Determine the [x, y] coordinate at the center of the cell enclosing the given text.  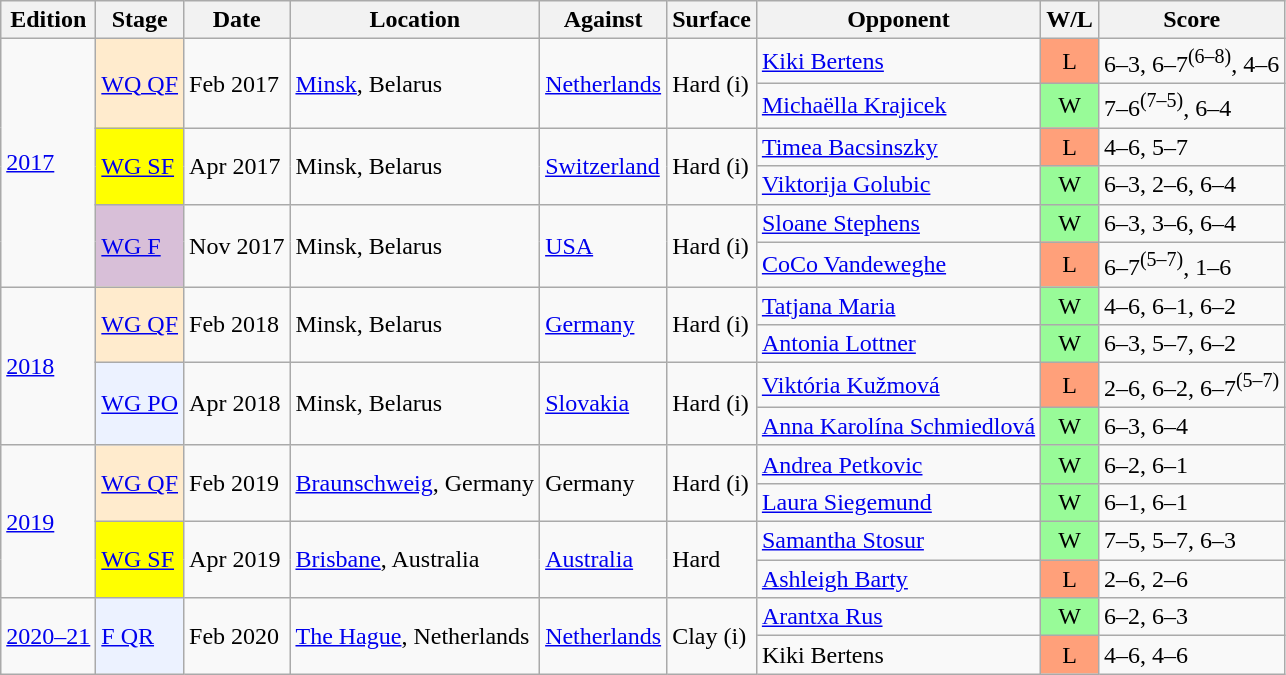
W/L [1070, 20]
Feb 2018 [237, 325]
Anna Karolína Schmiedlová [898, 426]
WQ QF [140, 84]
Nov 2017 [237, 246]
Location [415, 20]
Date [237, 20]
6–2, 6–3 [1191, 617]
Apr 2018 [237, 404]
6–3, 6–4 [1191, 426]
Sloane Stephens [898, 223]
2019 [48, 521]
6–3, 6–7(6–8), 4–6 [1191, 62]
Braunschweig, Germany [415, 483]
4–6, 4–6 [1191, 655]
Michaëlla Krajicek [898, 106]
Ashleigh Barty [898, 579]
2018 [48, 366]
Viktória Kužmová [898, 386]
Tatjana Maria [898, 306]
Hard [712, 560]
6–2, 6–1 [1191, 464]
The Hague, Netherlands [415, 636]
Surface [712, 20]
Opponent [898, 20]
Slovakia [604, 404]
Apr 2017 [237, 166]
6–3, 5–7, 6–2 [1191, 344]
CoCo Vandeweghe [898, 264]
Laura Siegemund [898, 502]
WG PO [140, 404]
Antonia Lottner [898, 344]
7–5, 5–7, 6–3 [1191, 541]
Stage [140, 20]
Clay (i) [712, 636]
2–6, 2–6 [1191, 579]
6–1, 6–1 [1191, 502]
Arantxa Rus [898, 617]
Australia [604, 560]
6–7(5–7), 1–6 [1191, 264]
4–6, 5–7 [1191, 147]
2020–21 [48, 636]
2017 [48, 163]
Edition [48, 20]
USA [604, 246]
Feb 2020 [237, 636]
6–3, 3–6, 6–4 [1191, 223]
Viktorija Golubic [898, 185]
Feb 2017 [237, 84]
Against [604, 20]
WG F [140, 246]
2–6, 6–2, 6–7(5–7) [1191, 386]
4–6, 6–1, 6–2 [1191, 306]
Feb 2019 [237, 483]
Timea Bacsinszky [898, 147]
6–3, 2–6, 6–4 [1191, 185]
7–6(7–5), 6–4 [1191, 106]
F QR [140, 636]
Apr 2019 [237, 560]
Samantha Stosur [898, 541]
Brisbane, Australia [415, 560]
Switzerland [604, 166]
Andrea Petkovic [898, 464]
Score [1191, 20]
